Output the [x, y] coordinate of the center of the cell containing the given text.  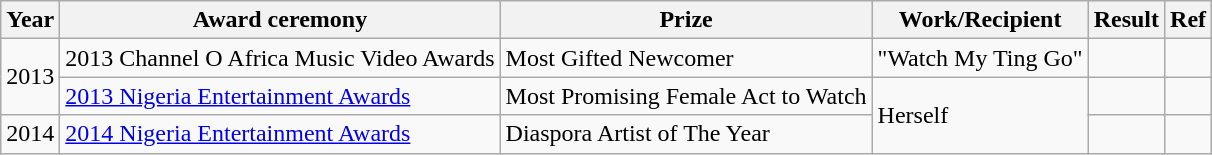
Result [1126, 20]
Diaspora Artist of The Year [686, 134]
Most Gifted Newcomer [686, 58]
Ref [1188, 20]
Prize [686, 20]
2013 Channel O Africa Music Video Awards [280, 58]
Work/Recipient [980, 20]
Herself [980, 115]
2013 Nigeria Entertainment Awards [280, 96]
2013 [30, 77]
Award ceremony [280, 20]
"Watch My Ting Go" [980, 58]
2014 Nigeria Entertainment Awards [280, 134]
Year [30, 20]
2014 [30, 134]
Most Promising Female Act to Watch [686, 96]
